Provide the [x, y] coordinate of the cell's center where the given text is located.  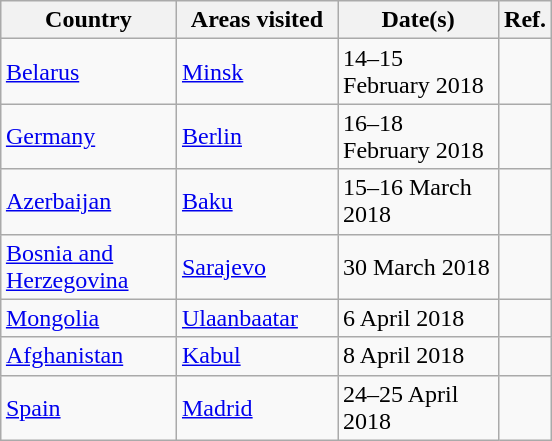
Kabul [256, 356]
14–15 February 2018 [418, 72]
Areas visited [256, 20]
Azerbaijan [88, 202]
Spain [88, 408]
Berlin [256, 136]
Belarus [88, 72]
Bosnia and Herzegovina [88, 266]
Madrid [256, 408]
Germany [88, 136]
30 March 2018 [418, 266]
16–18 February 2018 [418, 136]
Ref. [526, 20]
Country [88, 20]
Minsk [256, 72]
Ulaanbaatar [256, 318]
Mongolia [88, 318]
8 April 2018 [418, 356]
Date(s) [418, 20]
Baku [256, 202]
Afghanistan [88, 356]
Sarajevo [256, 266]
15–16 March 2018 [418, 202]
24–25 April 2018 [418, 408]
6 April 2018 [418, 318]
